Pinpoint the cell where the given text exists, returning its (x, y) midpoint coordinate. 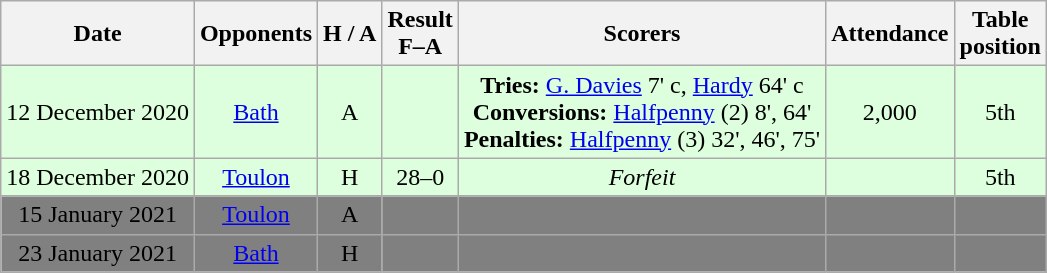
Scorers (642, 34)
18 December 2020 (98, 177)
Date (98, 34)
23 January 2021 (98, 253)
Tableposition (1000, 34)
Tries: G. Davies 7' c, Hardy 64' cConversions: Halfpenny (2) 8', 64'Penalties: Halfpenny (3) 32', 46', 75' (642, 112)
2,000 (890, 112)
Forfeit (642, 177)
15 January 2021 (98, 215)
28–0 (420, 177)
H / A (350, 34)
Opponents (256, 34)
ResultF–A (420, 34)
12 December 2020 (98, 112)
Attendance (890, 34)
